Determine the [X, Y] coordinate at the center of the cell enclosing the given text.  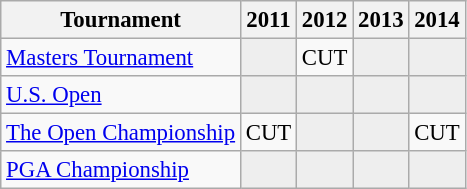
2012 [325, 20]
Masters Tournament [121, 58]
Tournament [121, 20]
2013 [381, 20]
2011 [268, 20]
2014 [437, 20]
The Open Championship [121, 133]
PGA Championship [121, 170]
U.S. Open [121, 95]
